Return the (X, Y) coordinate for the center point of the cell that contains the specified text.  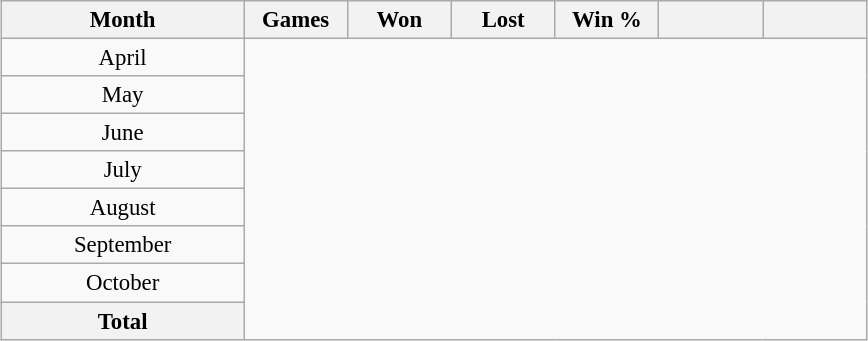
Month (123, 20)
Won (399, 20)
April (123, 58)
July (123, 170)
Win % (607, 20)
Lost (503, 20)
August (123, 208)
Total (123, 321)
September (123, 245)
June (123, 133)
Games (296, 20)
May (123, 95)
October (123, 283)
